Return the (X, Y) coordinate for the center point of the cell that contains the specified text.  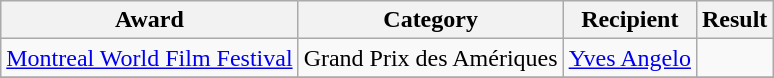
Result (734, 20)
Recipient (630, 20)
Yves Angelo (630, 58)
Grand Prix des Amériques (430, 58)
Award (150, 20)
Category (430, 20)
Montreal World Film Festival (150, 58)
